Extract the (X, Y) coordinate from the center of the cell holding the provided text.  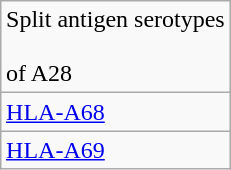
HLA-A68 (116, 112)
Split antigen serotypesof A28 (116, 47)
HLA-A69 (116, 150)
